Pinpoint the cell where the given text exists, returning its [x, y] midpoint coordinate. 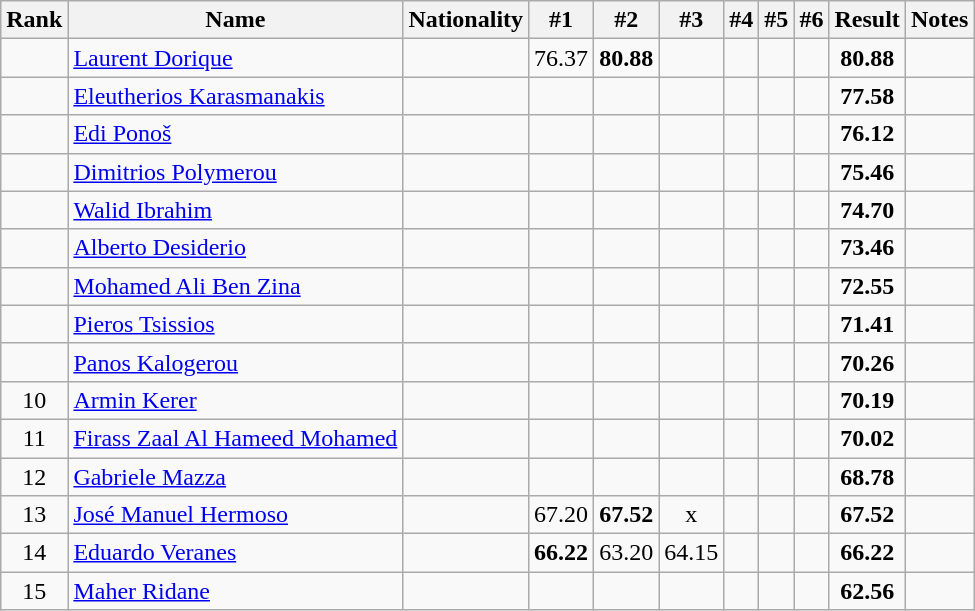
Maher Ridane [236, 591]
#4 [742, 20]
Firass Zaal Al Hameed Mohamed [236, 438]
76.37 [562, 58]
#3 [692, 20]
70.19 [867, 400]
11 [34, 438]
12 [34, 477]
Edi Ponoš [236, 134]
Nationality [466, 20]
64.15 [692, 553]
62.56 [867, 591]
10 [34, 400]
Mohamed Ali Ben Zina [236, 286]
Result [867, 20]
74.70 [867, 210]
Eduardo Veranes [236, 553]
13 [34, 515]
Dimitrios Polymerou [236, 172]
Notes [939, 20]
15 [34, 591]
70.26 [867, 362]
#1 [562, 20]
70.02 [867, 438]
72.55 [867, 286]
75.46 [867, 172]
Armin Kerer [236, 400]
76.12 [867, 134]
71.41 [867, 324]
Name [236, 20]
#2 [626, 20]
73.46 [867, 248]
Rank [34, 20]
#5 [776, 20]
x [692, 515]
Walid Ibrahim [236, 210]
Gabriele Mazza [236, 477]
Eleutherios Karasmanakis [236, 96]
Alberto Desiderio [236, 248]
68.78 [867, 477]
77.58 [867, 96]
Pieros Tsissios [236, 324]
José Manuel Hermoso [236, 515]
Laurent Dorique [236, 58]
63.20 [626, 553]
67.20 [562, 515]
#6 [812, 20]
14 [34, 553]
Panos Kalogerou [236, 362]
